From the cell containing the given text, extract its center point as (X, Y) coordinate. 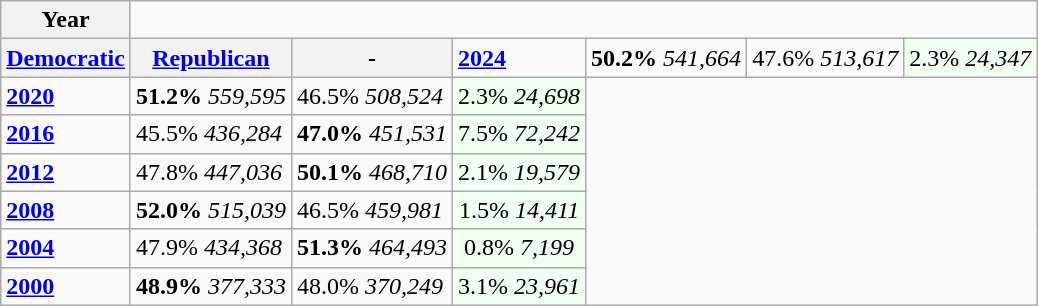
- (372, 58)
2000 (66, 286)
2024 (520, 58)
50.2% 541,664 (666, 58)
46.5% 508,524 (372, 96)
51.2% 559,595 (210, 96)
48.9% 377,333 (210, 286)
3.1% 23,961 (520, 286)
Republican (210, 58)
50.1% 468,710 (372, 172)
2016 (66, 134)
51.3% 464,493 (372, 248)
47.9% 434,368 (210, 248)
2.3% 24,347 (970, 58)
47.6% 513,617 (826, 58)
0.8% 7,199 (520, 248)
2012 (66, 172)
47.0% 451,531 (372, 134)
2020 (66, 96)
Democratic (66, 58)
47.8% 447,036 (210, 172)
Year (66, 20)
7.5% 72,242 (520, 134)
2.1% 19,579 (520, 172)
45.5% 436,284 (210, 134)
1.5% 14,411 (520, 210)
52.0% 515,039 (210, 210)
48.0% 370,249 (372, 286)
46.5% 459,981 (372, 210)
2.3% 24,698 (520, 96)
2008 (66, 210)
2004 (66, 248)
